Identify which cell holds the provided text, then report its [X, Y] central coordinate. 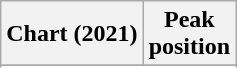
Peakposition [189, 34]
Chart (2021) [72, 34]
